Determine the (X, Y) coordinate at the center of the cell enclosing the given text.  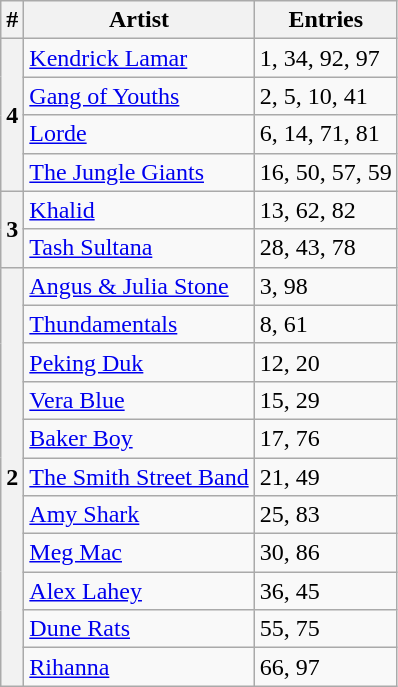
28, 43, 78 (326, 248)
13, 62, 82 (326, 210)
4 (12, 115)
3, 98 (326, 286)
36, 45 (326, 591)
Kendrick Lamar (139, 58)
Peking Duk (139, 362)
66, 97 (326, 667)
Rihanna (139, 667)
2, 5, 10, 41 (326, 96)
16, 50, 57, 59 (326, 172)
The Smith Street Band (139, 477)
Meg Mac (139, 553)
55, 75 (326, 629)
Baker Boy (139, 438)
Dune Rats (139, 629)
15, 29 (326, 400)
Alex Lahey (139, 591)
Vera Blue (139, 400)
12, 20 (326, 362)
Angus & Julia Stone (139, 286)
25, 83 (326, 515)
The Jungle Giants (139, 172)
30, 86 (326, 553)
1, 34, 92, 97 (326, 58)
# (12, 20)
Gang of Youths (139, 96)
8, 61 (326, 324)
6, 14, 71, 81 (326, 134)
Tash Sultana (139, 248)
Amy Shark (139, 515)
Artist (139, 20)
2 (12, 476)
3 (12, 229)
Entries (326, 20)
Khalid (139, 210)
17, 76 (326, 438)
Lorde (139, 134)
Thundamentals (139, 324)
21, 49 (326, 477)
